Provide the [X, Y] coordinate of the cell's center where the given text is located.  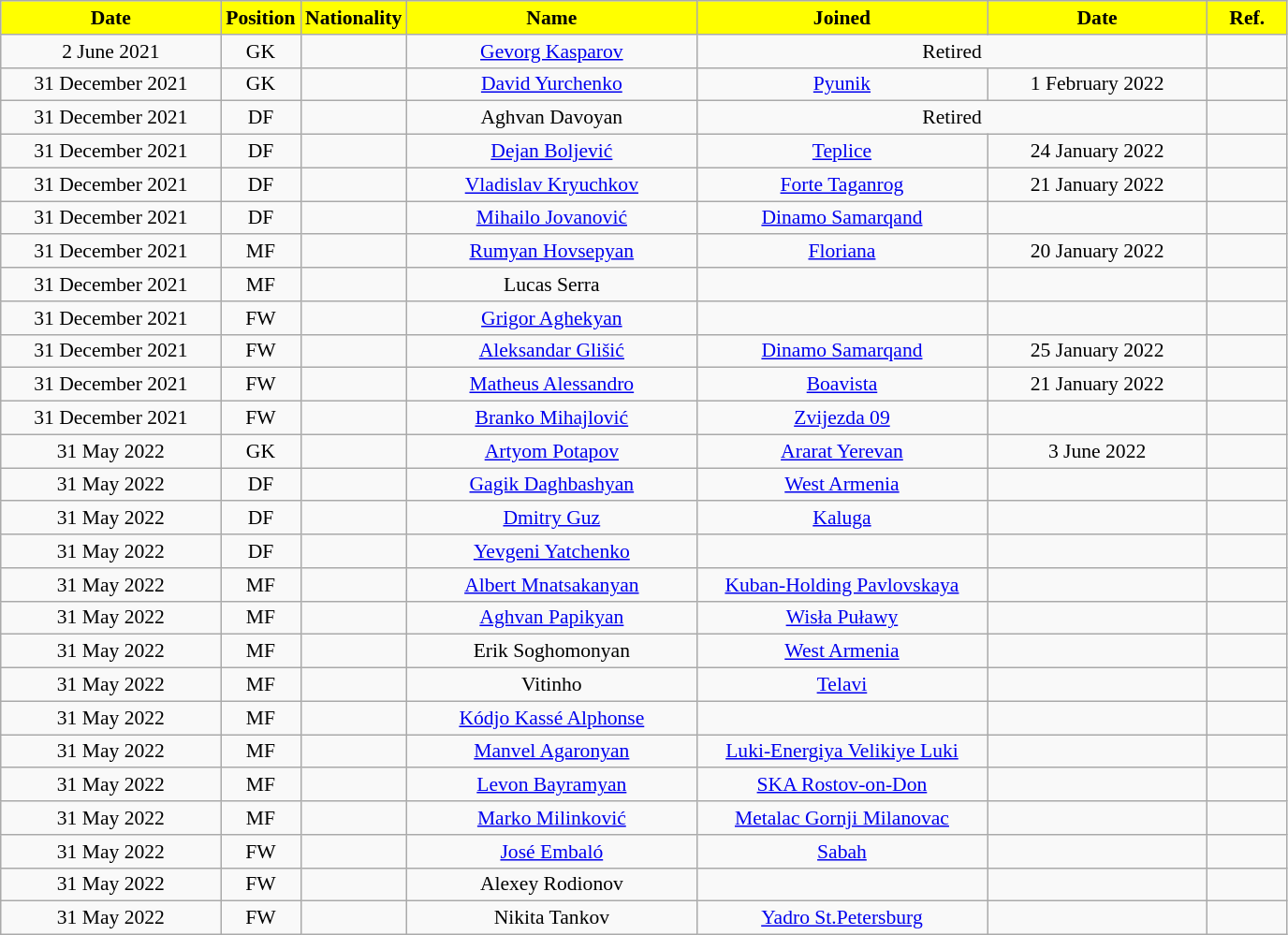
Kaluga [842, 519]
Metalac Gornji Milanovac [842, 818]
Erik Soghomonyan [551, 651]
Joined [842, 18]
Levon Bayramyan [551, 785]
Dmitry Guz [551, 519]
Rumyan Hovsepyan [551, 252]
Zvijezda 09 [842, 418]
José Embaló [551, 852]
Kuban-Holding Pavlovskaya [842, 585]
Telavi [842, 685]
Luki-Energiya Velikiye Luki [842, 752]
Alexey Rodionov [551, 884]
Name [551, 18]
Floriana [842, 252]
Ararat Yerevan [842, 451]
Artyom Potapov [551, 451]
Forte Taganrog [842, 184]
Aghvan Davoyan [551, 118]
Gagik Daghbashyan [551, 485]
Boavista [842, 385]
Ref. [1247, 18]
Kódjo Kassé Alphonse [551, 718]
Manvel Agaronyan [551, 752]
Grigor Aghekyan [551, 318]
Position [260, 18]
Matheus Alessandro [551, 385]
24 January 2022 [1097, 152]
Albert Mnatsakanyan [551, 585]
20 January 2022 [1097, 252]
3 June 2022 [1097, 451]
Aghvan Papikyan [551, 618]
Mihailo Jovanović [551, 218]
Lucas Serra [551, 285]
Aleksandar Glišić [551, 351]
David Yurchenko [551, 84]
SKA Rostov-on-Don [842, 785]
Vitinho [551, 685]
2 June 2021 [110, 51]
Marko Milinković [551, 818]
Teplice [842, 152]
Yevgeni Yatchenko [551, 551]
25 January 2022 [1097, 351]
1 February 2022 [1097, 84]
Branko Mihajlović [551, 418]
Yadro St.Petersburg [842, 918]
Vladislav Kryuchkov [551, 184]
Pyunik [842, 84]
Nikita Tankov [551, 918]
Gevorg Kasparov [551, 51]
Nationality [354, 18]
Dejan Boljević [551, 152]
Wisła Puławy [842, 618]
Sabah [842, 852]
